Return the (X, Y) coordinate for the center point of the cell that contains the specified text.  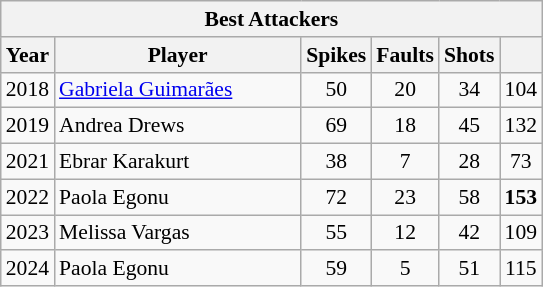
51 (470, 269)
115 (522, 269)
Spikes (336, 55)
20 (405, 90)
2018 (28, 90)
Melissa Vargas (178, 233)
Best Attackers (272, 19)
38 (336, 162)
5 (405, 269)
132 (522, 126)
55 (336, 233)
109 (522, 233)
Shots (470, 55)
2021 (28, 162)
73 (522, 162)
42 (470, 233)
58 (470, 197)
Faults (405, 55)
Year (28, 55)
2023 (28, 233)
Ebrar Karakurt (178, 162)
2024 (28, 269)
153 (522, 197)
18 (405, 126)
50 (336, 90)
Andrea Drews (178, 126)
Player (178, 55)
2022 (28, 197)
59 (336, 269)
28 (470, 162)
23 (405, 197)
34 (470, 90)
104 (522, 90)
7 (405, 162)
72 (336, 197)
Gabriela Guimarães (178, 90)
12 (405, 233)
45 (470, 126)
69 (336, 126)
2019 (28, 126)
